Pinpoint the cell where the given text exists, returning its (x, y) midpoint coordinate. 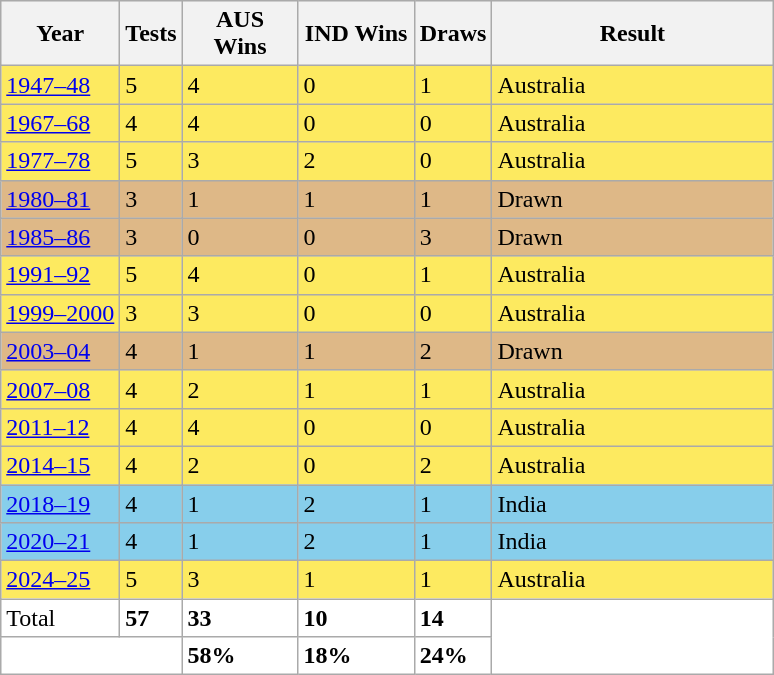
2020–21 (60, 542)
Tests (151, 34)
1999–2000 (60, 313)
1977–78 (60, 161)
Draws (453, 34)
1985–86 (60, 237)
14 (453, 618)
2014–15 (60, 465)
2011–12 (60, 427)
1947–48 (60, 85)
1991–92 (60, 275)
2024–25 (60, 580)
10 (356, 618)
2018–19 (60, 503)
2003–04 (60, 351)
57 (151, 618)
58% (240, 656)
18% (356, 656)
2007–08 (60, 389)
1967–68 (60, 123)
Result (632, 34)
Total (60, 618)
24% (453, 656)
IND Wins (356, 34)
AUS Wins (240, 34)
33 (240, 618)
Year (60, 34)
1980–81 (60, 199)
